Detect which cell encompasses the target text, then output its [x, y] center coordinate. 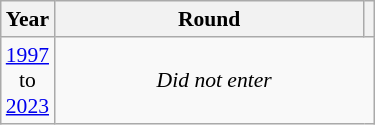
Year [28, 19]
Round [209, 19]
1997to2023 [28, 80]
Did not enter [214, 80]
